Output the [X, Y] coordinate of the center of the cell containing the given text.  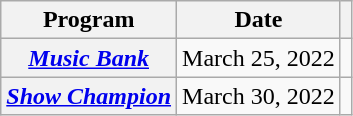
March 30, 2022 [259, 96]
Program [89, 20]
Show Champion [89, 96]
Date [259, 20]
March 25, 2022 [259, 58]
Music Bank [89, 58]
